Pinpoint the cell where the given text exists, returning its [x, y] midpoint coordinate. 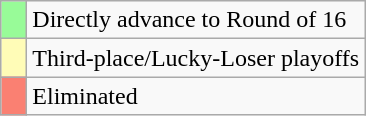
Eliminated [196, 96]
Third-place/Lucky-Loser playoffs [196, 58]
Directly advance to Round of 16 [196, 20]
